Capture the cell that displays the provided text and extract its [x, y] central coordinate. 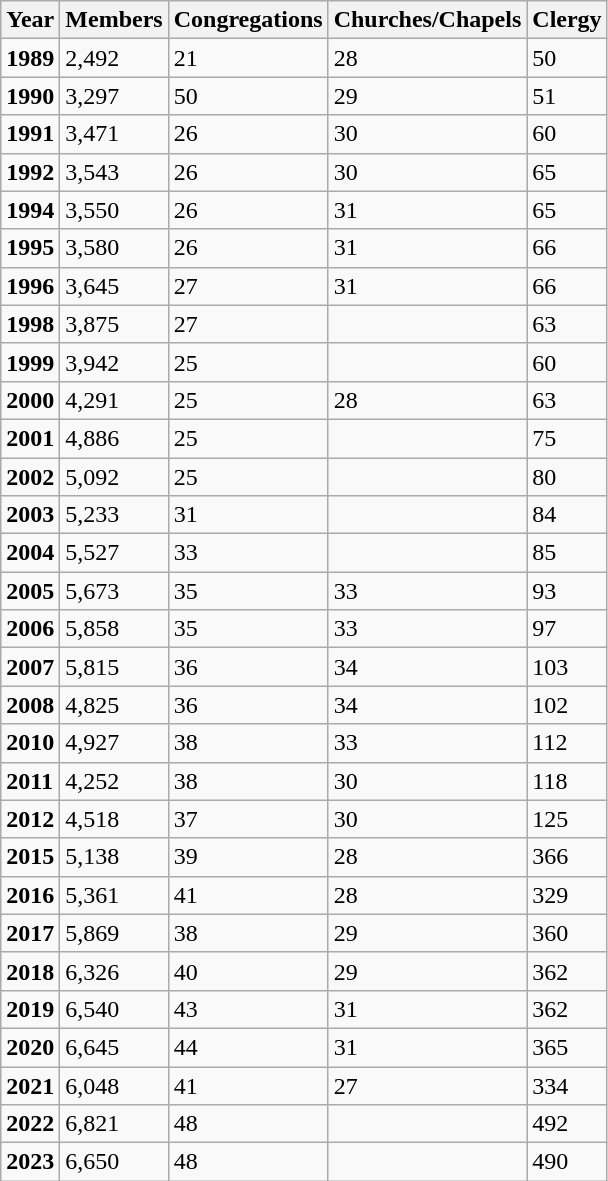
6,645 [114, 1047]
103 [567, 667]
2023 [30, 1162]
1991 [30, 134]
2004 [30, 553]
3,645 [114, 286]
4,252 [114, 781]
3,550 [114, 210]
Year [30, 20]
1996 [30, 286]
2020 [30, 1047]
3,543 [114, 172]
2000 [30, 400]
2021 [30, 1085]
3,580 [114, 248]
84 [567, 515]
329 [567, 895]
4,927 [114, 743]
1992 [30, 172]
2015 [30, 857]
2,492 [114, 58]
102 [567, 705]
75 [567, 438]
490 [567, 1162]
Members [114, 20]
39 [248, 857]
6,650 [114, 1162]
2017 [30, 933]
2008 [30, 705]
1990 [30, 96]
85 [567, 553]
3,875 [114, 324]
21 [248, 58]
2002 [30, 477]
1989 [30, 58]
2001 [30, 438]
5,858 [114, 629]
365 [567, 1047]
93 [567, 591]
112 [567, 743]
5,138 [114, 857]
2010 [30, 743]
1998 [30, 324]
80 [567, 477]
51 [567, 96]
6,326 [114, 971]
2016 [30, 895]
118 [567, 781]
40 [248, 971]
1994 [30, 210]
4,518 [114, 819]
4,886 [114, 438]
5,092 [114, 477]
4,825 [114, 705]
37 [248, 819]
5,527 [114, 553]
5,361 [114, 895]
1999 [30, 362]
6,048 [114, 1085]
5,869 [114, 933]
2007 [30, 667]
360 [567, 933]
2005 [30, 591]
2003 [30, 515]
3,942 [114, 362]
6,540 [114, 1009]
125 [567, 819]
43 [248, 1009]
2022 [30, 1124]
4,291 [114, 400]
44 [248, 1047]
334 [567, 1085]
366 [567, 857]
2019 [30, 1009]
2006 [30, 629]
5,233 [114, 515]
3,471 [114, 134]
5,673 [114, 591]
2011 [30, 781]
492 [567, 1124]
3,297 [114, 96]
97 [567, 629]
2012 [30, 819]
2018 [30, 971]
Congregations [248, 20]
Clergy [567, 20]
Churches/Chapels [428, 20]
5,815 [114, 667]
6,821 [114, 1124]
1995 [30, 248]
